Capture the cell that displays the provided text and extract its (x, y) central coordinate. 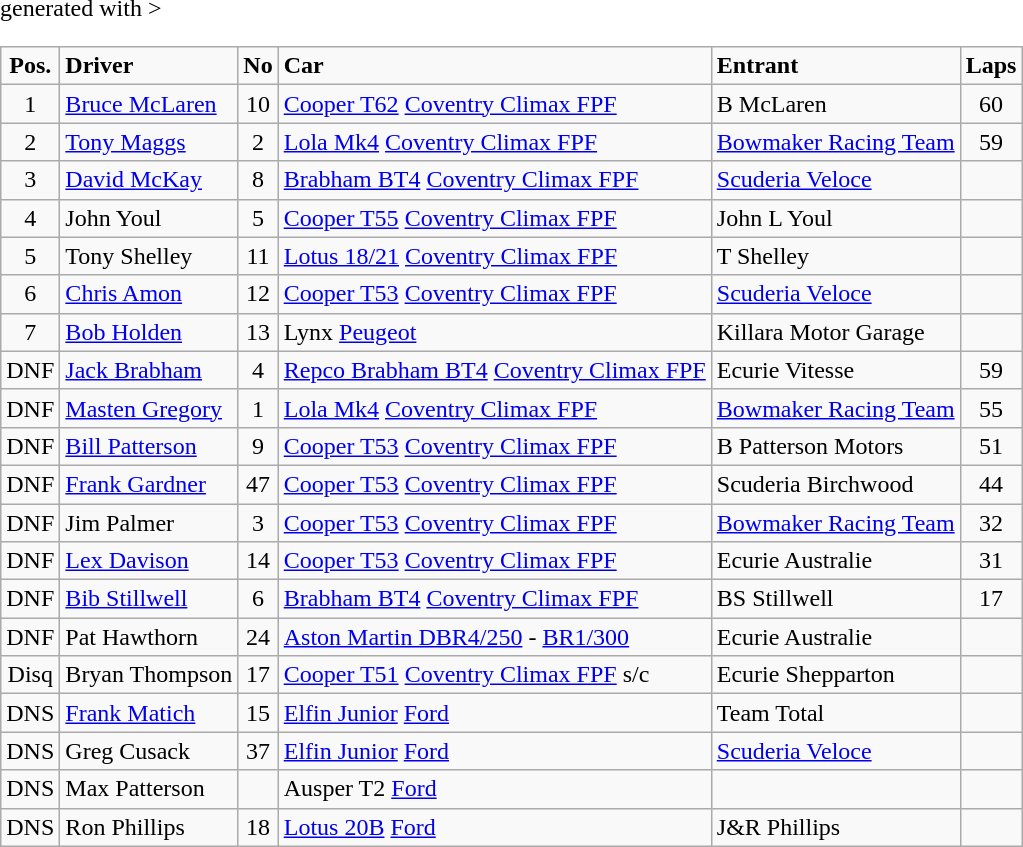
11 (258, 256)
David McKay (149, 180)
John Youl (149, 218)
Max Patterson (149, 789)
BS Stillwell (836, 599)
9 (258, 446)
13 (258, 332)
Bill Patterson (149, 446)
Cooper T62 Coventry Climax FPF (494, 104)
8 (258, 180)
32 (991, 523)
Ausper T2 Ford (494, 789)
Bib Stillwell (149, 599)
Jack Brabham (149, 370)
B Patterson Motors (836, 446)
37 (258, 751)
12 (258, 294)
Repco Brabham BT4 Coventry Climax FPF (494, 370)
Masten Gregory (149, 408)
10 (258, 104)
Entrant (836, 66)
Lotus 18/21 Coventry Climax FPF (494, 256)
Lex Davison (149, 561)
Cooper T55 Coventry Climax FPF (494, 218)
Bryan Thompson (149, 675)
Cooper T51 Coventry Climax FPF s/c (494, 675)
14 (258, 561)
No (258, 66)
Tony Maggs (149, 142)
Greg Cusack (149, 751)
7 (30, 332)
Pos. (30, 66)
Chris Amon (149, 294)
Frank Gardner (149, 484)
J&R Phillips (836, 827)
Bruce McLaren (149, 104)
Aston Martin DBR4/250 - BR1/300 (494, 637)
John L Youl (836, 218)
B McLaren (836, 104)
Scuderia Birchwood (836, 484)
Jim Palmer (149, 523)
31 (991, 561)
44 (991, 484)
60 (991, 104)
55 (991, 408)
Disq (30, 675)
Ecurie Shepparton (836, 675)
Driver (149, 66)
Tony Shelley (149, 256)
Laps (991, 66)
Lynx Peugeot (494, 332)
T Shelley (836, 256)
51 (991, 446)
24 (258, 637)
Car (494, 66)
Killara Motor Garage (836, 332)
18 (258, 827)
Ecurie Vitesse (836, 370)
Lotus 20B Ford (494, 827)
Team Total (836, 713)
Ron Phillips (149, 827)
15 (258, 713)
Pat Hawthorn (149, 637)
Frank Matich (149, 713)
Bob Holden (149, 332)
47 (258, 484)
